Return the (x, y) coordinate for the center point of the cell that contains the specified text.  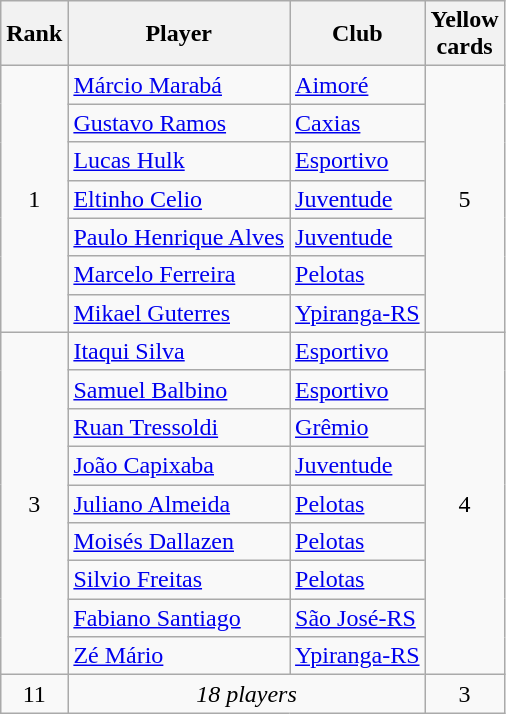
Yellowcards (464, 34)
São José-RS (358, 618)
Zé Mário (179, 656)
Juliano Almeida (179, 503)
Gustavo Ramos (179, 123)
5 (464, 199)
Player (179, 34)
4 (464, 504)
Eltinho Celio (179, 199)
Márcio Marabá (179, 85)
Mikael Guterres (179, 313)
Club (358, 34)
João Capixaba (179, 465)
Rank (34, 34)
11 (34, 694)
Fabiano Santiago (179, 618)
Aimoré (358, 85)
18 players (246, 694)
Silvio Freitas (179, 580)
Samuel Balbino (179, 389)
Ruan Tressoldi (179, 427)
Grêmio (358, 427)
Caxias (358, 123)
Marcelo Ferreira (179, 275)
Paulo Henrique Alves (179, 237)
Moisés Dallazen (179, 542)
1 (34, 199)
Itaqui Silva (179, 351)
Lucas Hulk (179, 161)
